Identify which cell holds the provided text, then report its (x, y) central coordinate. 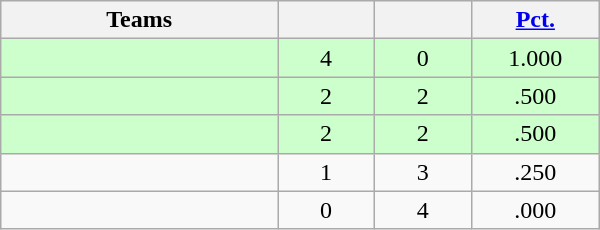
3 (422, 172)
.250 (535, 172)
Teams (140, 20)
1.000 (535, 58)
1 (326, 172)
.000 (535, 210)
Pct. (535, 20)
